Return [X, Y] of the center of cell containing provided text 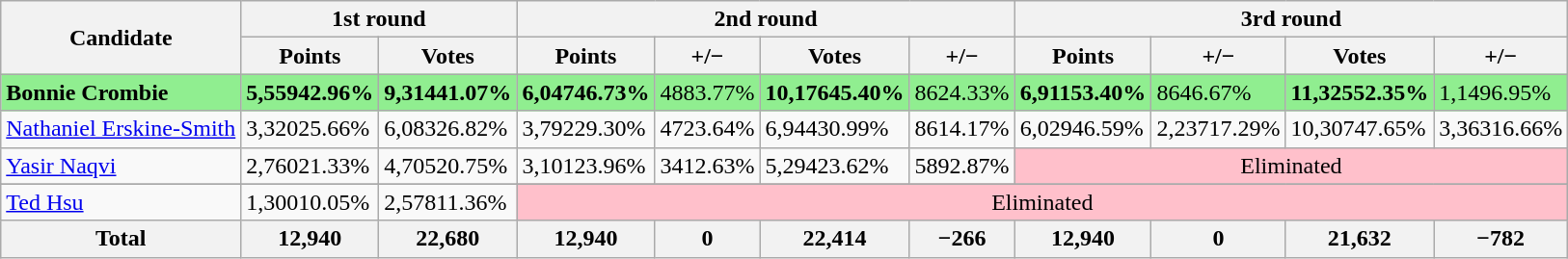
11,32552.35% [1360, 92]
Candidate [122, 38]
6,04746.73% [586, 92]
8614.17% [962, 129]
Yasir Naqvi [122, 166]
Nathaniel Erskine-Smith [122, 129]
3412.63% [708, 166]
1st round [379, 19]
2nd round [766, 19]
6,02946.59% [1083, 129]
10,17645.40% [835, 92]
5,55942.96% [311, 92]
4723.64% [708, 129]
1,1496.95% [1500, 92]
8646.67% [1219, 92]
3,10123.96% [586, 166]
1,30010.05% [311, 202]
6,94430.99% [835, 129]
6,08326.82% [447, 129]
8624.33% [962, 92]
4,70520.75% [447, 166]
2,23717.29% [1219, 129]
2,76021.33% [311, 166]
5,29423.62% [835, 166]
3rd round [1291, 19]
22,414 [835, 239]
9,31441.07% [447, 92]
4883.77% [708, 92]
22,680 [447, 239]
10,30747.65% [1360, 129]
2,57811.36% [447, 202]
−266 [962, 239]
3,79229.30% [586, 129]
21,632 [1360, 239]
6,91153.40% [1083, 92]
3,36316.66% [1500, 129]
Bonnie Crombie [122, 92]
3,32025.66% [311, 129]
Ted Hsu [122, 202]
Total [122, 239]
−782 [1500, 239]
5892.87% [962, 166]
